Provide the (x, y) coordinate of the cell's center where the given text is located.  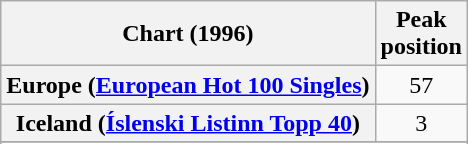
Peakposition (421, 34)
Iceland (Íslenski Listinn Topp 40) (188, 123)
Chart (1996) (188, 34)
Europe (European Hot 100 Singles) (188, 85)
57 (421, 85)
3 (421, 123)
